Output the [X, Y] coordinate of the center of the cell containing the given text.  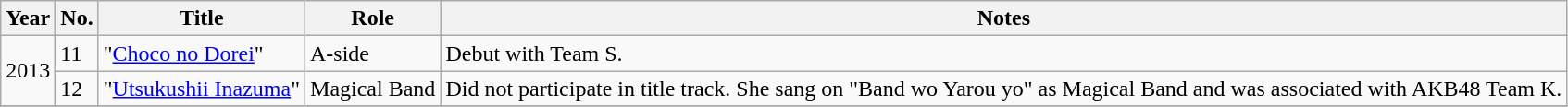
Title [202, 18]
Magical Band [373, 89]
"Choco no Dorei" [202, 53]
"Utsukushii Inazuma" [202, 89]
Notes [1003, 18]
Year [28, 18]
No. [77, 18]
12 [77, 89]
Debut with Team S. [1003, 53]
A-side [373, 53]
Role [373, 18]
2013 [28, 71]
11 [77, 53]
Did not participate in title track. She sang on "Band wo Yarou yo" as Magical Band and was associated with AKB48 Team K. [1003, 89]
